Scan for the cell matching the given text and deliver its [x, y] coordinate at center. 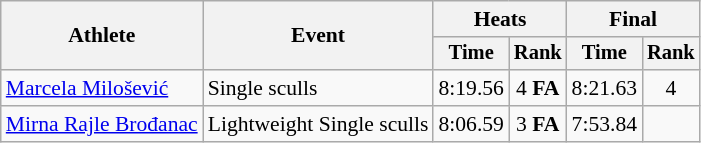
Single sculls [318, 88]
7:53.84 [604, 124]
4 [671, 88]
Athlete [102, 36]
3 FA [538, 124]
Event [318, 36]
Heats [500, 19]
Marcela Milošević [102, 88]
Final [634, 19]
8:06.59 [470, 124]
8:21.63 [604, 88]
Mirna Rajle Brođanac [102, 124]
Lightweight Single sculls [318, 124]
4 FA [538, 88]
8:19.56 [470, 88]
